Provide the (x, y) coordinate of the cell's center where the given text is located.  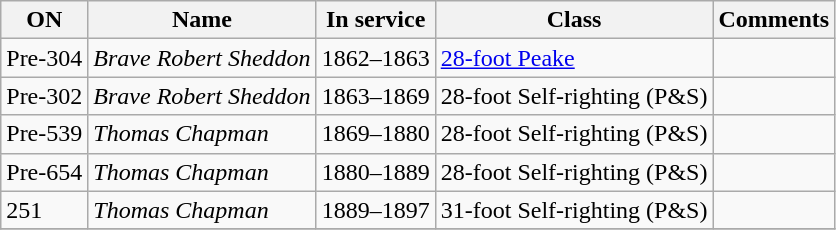
1889–1897 (376, 210)
ON (44, 20)
1869–1880 (376, 134)
Pre-654 (44, 172)
Pre-304 (44, 58)
28-foot Peake (574, 58)
1862–1863 (376, 58)
251 (44, 210)
Class (574, 20)
Comments (774, 20)
1880–1889 (376, 172)
Pre-539 (44, 134)
31-foot Self-righting (P&S) (574, 210)
Pre-302 (44, 96)
1863–1869 (376, 96)
Name (202, 20)
In service (376, 20)
